For the text-containing cell, return its midpoint in (X, Y) coordinate format. 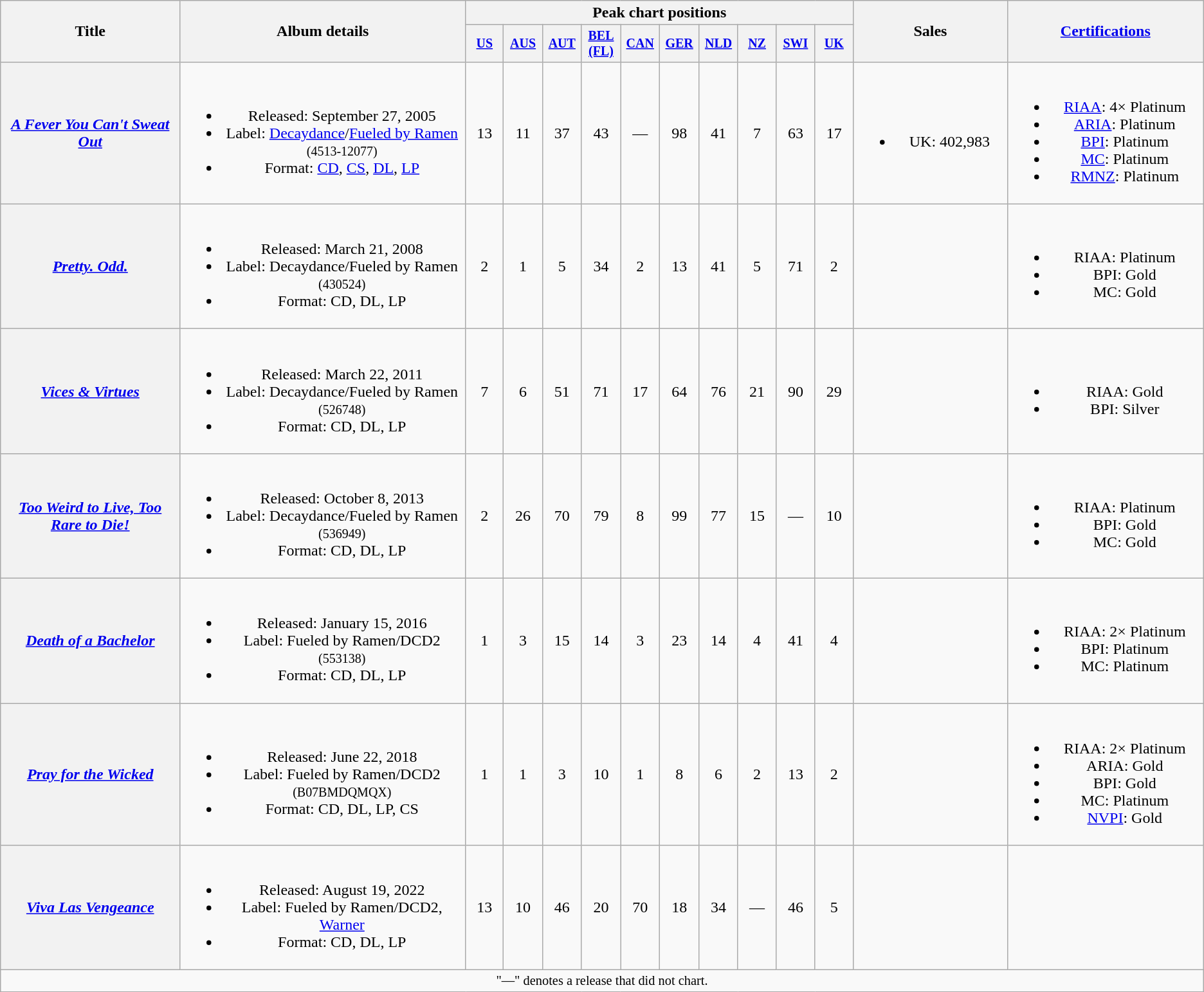
20 (601, 908)
UK (834, 44)
A Fever You Can't Sweat Out (90, 132)
"—" denotes a release that did not chart. (602, 981)
76 (719, 391)
CAN (641, 44)
AUS (524, 44)
26 (524, 516)
Pray for the Wicked (90, 774)
Vices & Virtues (90, 391)
Peak chart positions (660, 13)
98 (679, 132)
AUT (562, 44)
Certifications (1105, 32)
RIAA: 2× PlatinumBPI: PlatinumMC: Platinum (1105, 641)
99 (679, 516)
Released: June 22, 2018Label: Fueled by Ramen/DCD2 (B07BMDQMQX)Format: CD, DL, LP, CS (323, 774)
90 (796, 391)
11 (524, 132)
77 (719, 516)
Too Weird to Live, Too Rare to Die! (90, 516)
Released: March 21, 2008Label: Decaydance/Fueled by Ramen (430524)Format: CD, DL, LP (323, 266)
Sales (931, 32)
Pretty. Odd. (90, 266)
US (485, 44)
Viva Las Vengeance (90, 908)
37 (562, 132)
23 (679, 641)
79 (601, 516)
SWI (796, 44)
29 (834, 391)
Released: January 15, 2016Label: Fueled by Ramen/DCD2 (553138)Format: CD, DL, LP (323, 641)
GER (679, 44)
Released: October 8, 2013Label: Decaydance/Fueled by Ramen (536949)Format: CD, DL, LP (323, 516)
NZ (756, 44)
Title (90, 32)
Released: August 19, 2022Label: Fueled by Ramen/DCD2, WarnerFormat: CD, DL, LP (323, 908)
UK: 402,983 (931, 132)
18 (679, 908)
Released: March 22, 2011Label: Decaydance/Fueled by Ramen (526748)Format: CD, DL, LP (323, 391)
RIAA: 2× PlatinumARIA: GoldBPI: GoldMC: PlatinumNVPI: Gold (1105, 774)
BEL(FL) (601, 44)
63 (796, 132)
RIAA: GoldBPI: Silver (1105, 391)
Death of a Bachelor (90, 641)
Released: September 27, 2005Label: Decaydance/Fueled by Ramen (4513-12077)Format: CD, CS, DL, LP (323, 132)
Album details (323, 32)
43 (601, 132)
NLD (719, 44)
21 (756, 391)
64 (679, 391)
RIAA: 4× PlatinumARIA: PlatinumBPI: PlatinumMC: PlatinumRMNZ: Platinum (1105, 132)
51 (562, 391)
